Pinpoint the cell where the given text exists, returning its (x, y) midpoint coordinate. 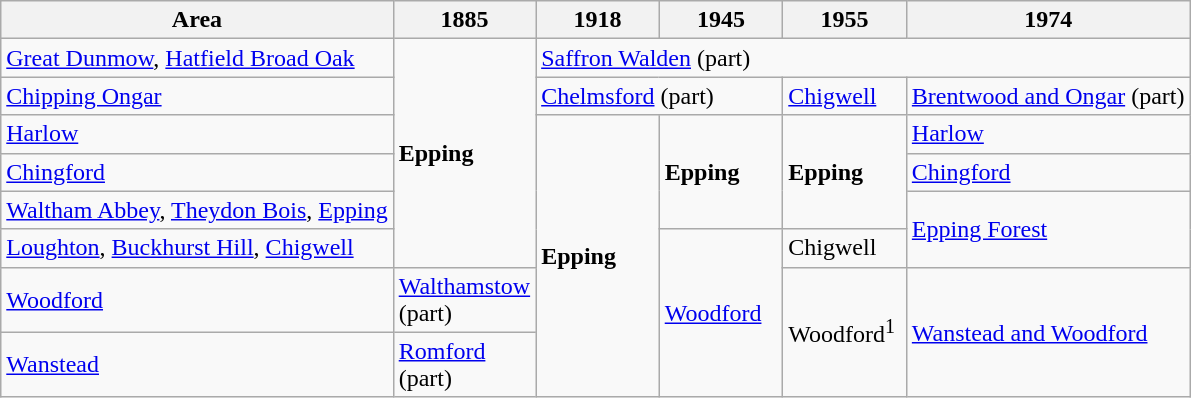
Romford (part) (464, 364)
Great Dunmow, Hatfield Broad Oak (197, 58)
Epping Forest (1048, 229)
Wanstead and Woodford (1048, 332)
Brentwood and Ongar (part) (1048, 96)
Chipping Ongar (197, 96)
Loughton, Buckhurst Hill, Chigwell (197, 248)
Waltham Abbey, Theydon Bois, Epping (197, 210)
Chelmsford (part) (660, 96)
1918 (598, 20)
Woodford1 (845, 332)
Saffron Walden (part) (863, 58)
1885 (464, 20)
Wanstead (197, 364)
1955 (845, 20)
Area (197, 20)
1945 (721, 20)
Walthamstow (part) (464, 300)
1974 (1048, 20)
